From the cell containing the given text, extract its center point as (x, y) coordinate. 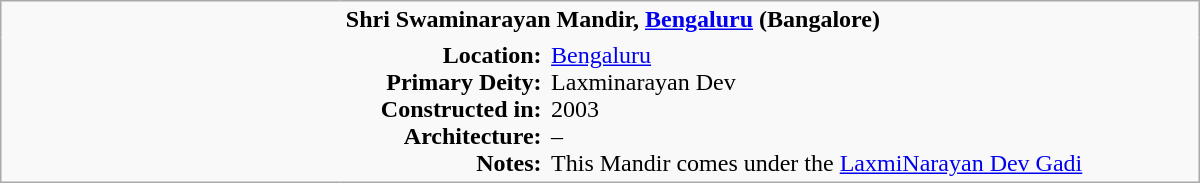
Bengaluru Laxminarayan Dev2003– This Mandir comes under the LaxmiNarayan Dev Gadi (872, 110)
Shri Swaminarayan Mandir, Bengaluru (Bangalore) (770, 20)
Location:Primary Deity:Constructed in:Architecture:Notes: (444, 110)
